Capture the cell that displays the provided text and extract its (X, Y) central coordinate. 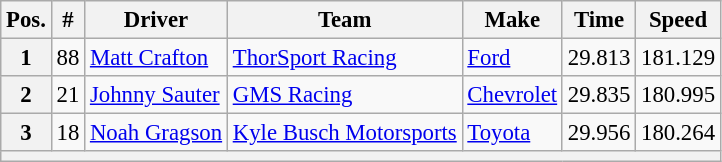
Make (512, 20)
3 (26, 133)
Time (598, 20)
Chevrolet (512, 95)
ThorSport Racing (344, 58)
# (68, 20)
Pos. (26, 20)
Ford (512, 58)
88 (68, 58)
1 (26, 58)
Driver (156, 20)
18 (68, 133)
21 (68, 95)
29.813 (598, 58)
Team (344, 20)
Kyle Busch Motorsports (344, 133)
Toyota (512, 133)
Speed (678, 20)
GMS Racing (344, 95)
2 (26, 95)
29.835 (598, 95)
Johnny Sauter (156, 95)
180.995 (678, 95)
181.129 (678, 58)
180.264 (678, 133)
29.956 (598, 133)
Noah Gragson (156, 133)
Matt Crafton (156, 58)
